Provide the [x, y] coordinate of the cell's center where the given text is located.  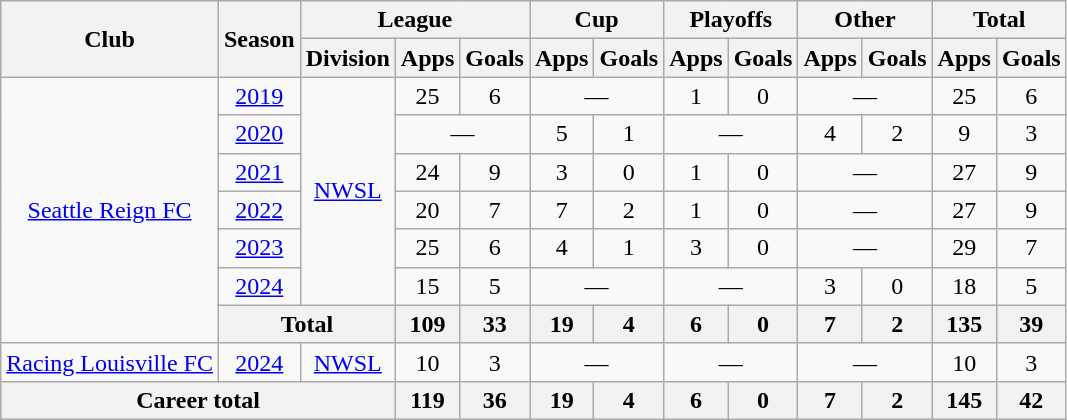
29 [964, 248]
Career total [198, 400]
33 [495, 324]
2019 [259, 96]
109 [427, 324]
39 [1031, 324]
20 [427, 210]
145 [964, 400]
119 [427, 400]
15 [427, 286]
2020 [259, 134]
135 [964, 324]
Seattle Reign FC [110, 210]
Playoffs [731, 20]
2021 [259, 172]
42 [1031, 400]
Other [865, 20]
2022 [259, 210]
18 [964, 286]
24 [427, 172]
36 [495, 400]
League [414, 20]
Club [110, 39]
2023 [259, 248]
Division [348, 58]
Racing Louisville FC [110, 362]
Cup [597, 20]
Season [259, 39]
